Output the [X, Y] coordinate of the center of the cell containing the given text.  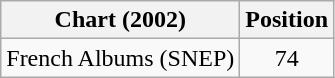
French Albums (SNEP) [120, 58]
Chart (2002) [120, 20]
Position [287, 20]
74 [287, 58]
